Return (X, Y) of the center of cell containing provided text 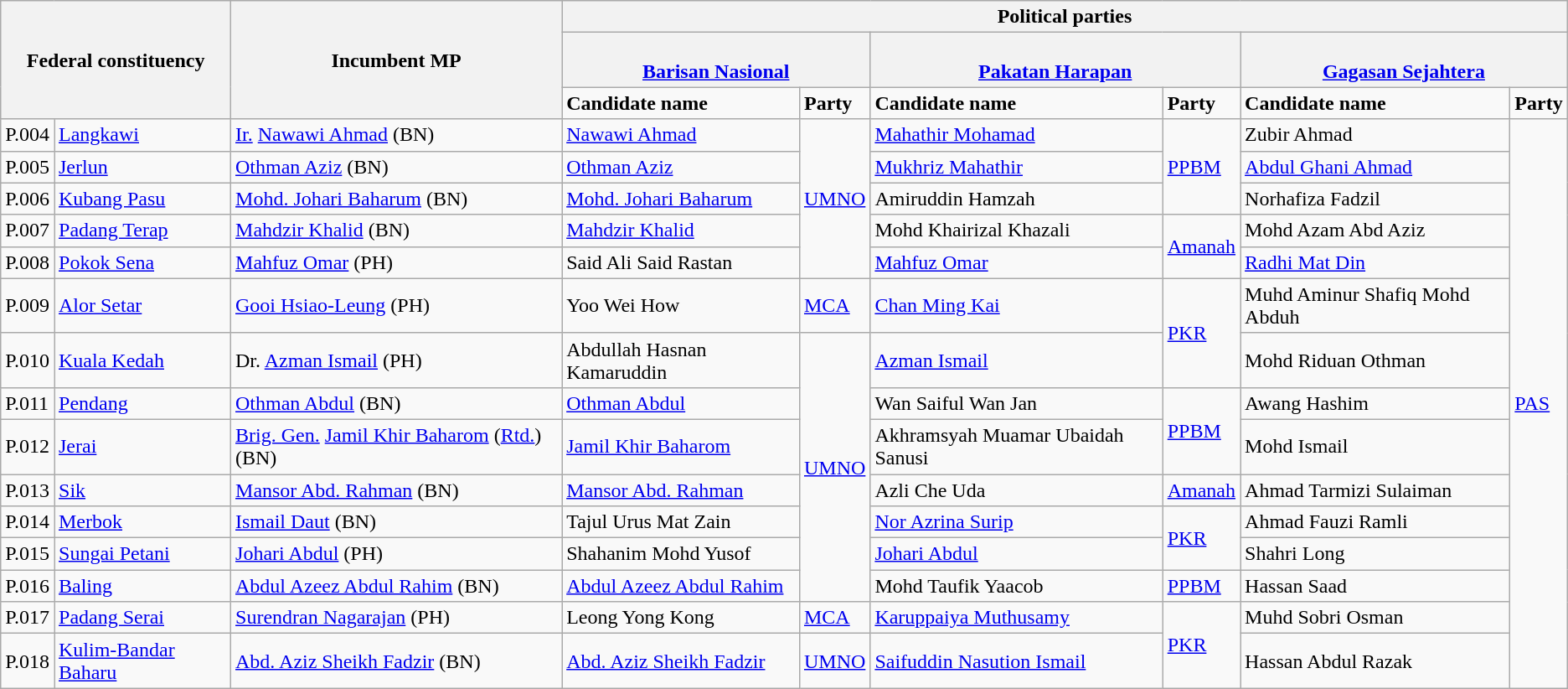
Federal constituency (116, 60)
P.014 (28, 522)
Nawawi Ahmad (681, 135)
Leong Yong Kong (681, 618)
Karuppaiya Muthusamy (1017, 618)
Padang Terap (142, 231)
Abdul Azeez Abdul Rahim (BN) (397, 586)
Mahfuz Omar (1017, 262)
Mohd Riduan Othman (1375, 360)
Said Ali Said Rastan (681, 262)
Othman Aziz (BN) (397, 167)
Pendang (142, 403)
Gooi Hsiao-Leung (PH) (397, 305)
Mohd Taufik Yaacob (1017, 586)
P.004 (28, 135)
Muhd Aminur Shafiq Mohd Abduh (1375, 305)
Mahathir Mohamad (1017, 135)
Yoo Wei How (681, 305)
Abdul Azeez Abdul Rahim (681, 586)
Incumbent MP (397, 60)
Brig. Gen. Jamil Khir Baharom (Rtd.) (BN) (397, 446)
Hassan Abdul Razak (1375, 661)
Mohd. Johari Baharum (681, 199)
Awang Hashim (1375, 403)
Ir. Nawawi Ahmad (BN) (397, 135)
Radhi Mat Din (1375, 262)
Muhd Sobri Osman (1375, 618)
Abd. Aziz Sheikh Fadzir (681, 661)
Pokok Sena (142, 262)
Mahfuz Omar (PH) (397, 262)
Political parties (1065, 17)
Mohd. Johari Baharum (BN) (397, 199)
P.009 (28, 305)
Ismail Daut (BN) (397, 522)
Jerlun (142, 167)
Langkawi (142, 135)
Mahdzir Khalid (681, 231)
Shahanim Mohd Yusof (681, 554)
Amiruddin Hamzah (1017, 199)
P.005 (28, 167)
P.010 (28, 360)
P.011 (28, 403)
Shahri Long (1375, 554)
P.015 (28, 554)
Othman Abdul (681, 403)
Hassan Saad (1375, 586)
Kuala Kedah (142, 360)
Abd. Aziz Sheikh Fadzir (BN) (397, 661)
P.016 (28, 586)
Ahmad Tarmizi Sulaiman (1375, 490)
Mukhriz Mahathir (1017, 167)
Akhramsyah Muamar Ubaidah Sanusi (1017, 446)
Jerai (142, 446)
Baling (142, 586)
Padang Serai (142, 618)
Alor Setar (142, 305)
Abdul Ghani Ahmad (1375, 167)
Chan Ming Kai (1017, 305)
Gagasan Sejahtera (1404, 60)
Zubir Ahmad (1375, 135)
Merbok (142, 522)
Mansor Abd. Rahman (BN) (397, 490)
PAS (1539, 404)
P.013 (28, 490)
Pakatan Harapan (1055, 60)
Kulim-Bandar Baharu (142, 661)
Abdullah Hasnan Kamaruddin (681, 360)
Johari Abdul (1017, 554)
P.017 (28, 618)
P.018 (28, 661)
Mohd Ismail (1375, 446)
Kubang Pasu (142, 199)
Othman Abdul (BN) (397, 403)
Surendran Nagarajan (PH) (397, 618)
Sik (142, 490)
Azman Ismail (1017, 360)
Mohd Azam Abd Aziz (1375, 231)
Sungai Petani (142, 554)
Wan Saiful Wan Jan (1017, 403)
Mahdzir Khalid (BN) (397, 231)
P.006 (28, 199)
Dr. Azman Ismail (PH) (397, 360)
Tajul Urus Mat Zain (681, 522)
Nor Azrina Surip (1017, 522)
Barisan Nasional (716, 60)
P.012 (28, 446)
Ahmad Fauzi Ramli (1375, 522)
Norhafiza Fadzil (1375, 199)
Mohd Khairizal Khazali (1017, 231)
Saifuddin Nasution Ismail (1017, 661)
P.007 (28, 231)
Johari Abdul (PH) (397, 554)
P.008 (28, 262)
Azli Che Uda (1017, 490)
Othman Aziz (681, 167)
Jamil Khir Baharom (681, 446)
Mansor Abd. Rahman (681, 490)
